Extract the (X, Y) coordinate from the center of the cell holding the provided text.  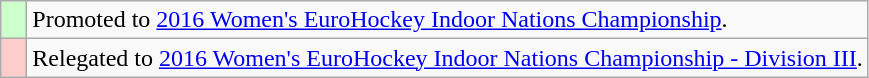
Relegated to 2016 Women's EuroHockey Indoor Nations Championship - Division III. (448, 58)
Promoted to 2016 Women's EuroHockey Indoor Nations Championship. (448, 20)
